Return (X, Y) of the center of cell containing provided text 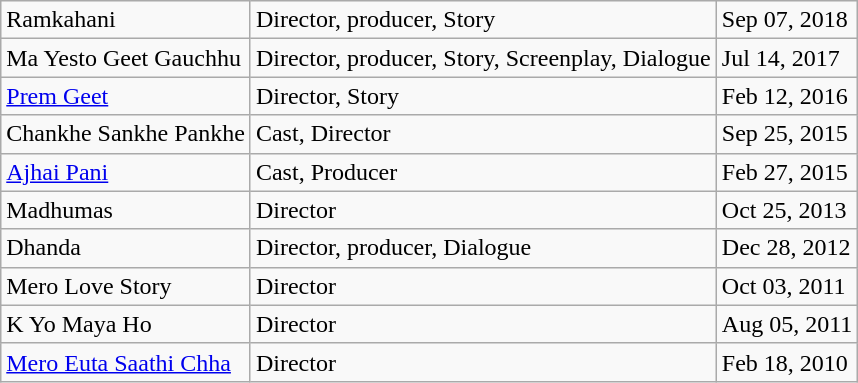
K Yo Maya Ho (126, 324)
Director, producer, Story (483, 20)
Aug 05, 2011 (787, 324)
Ramkahani (126, 20)
Director, producer, Dialogue (483, 248)
Dec 28, 2012 (787, 248)
Sep 07, 2018 (787, 20)
Cast, Producer (483, 172)
Oct 25, 2013 (787, 210)
Prem Geet (126, 96)
Feb 27, 2015 (787, 172)
Jul 14, 2017 (787, 58)
Mero Love Story (126, 286)
Feb 18, 2010 (787, 362)
Sep 25, 2015 (787, 134)
Ajhai Pani (126, 172)
Cast, Director (483, 134)
Madhumas (126, 210)
Mero Euta Saathi Chha (126, 362)
Director, producer, Story, Screenplay, Dialogue (483, 58)
Director, Story (483, 96)
Ma Yesto Geet Gauchhu (126, 58)
Chankhe Sankhe Pankhe (126, 134)
Oct 03, 2011 (787, 286)
Feb 12, 2016 (787, 96)
Dhanda (126, 248)
